Capture the cell that displays the provided text and extract its (x, y) central coordinate. 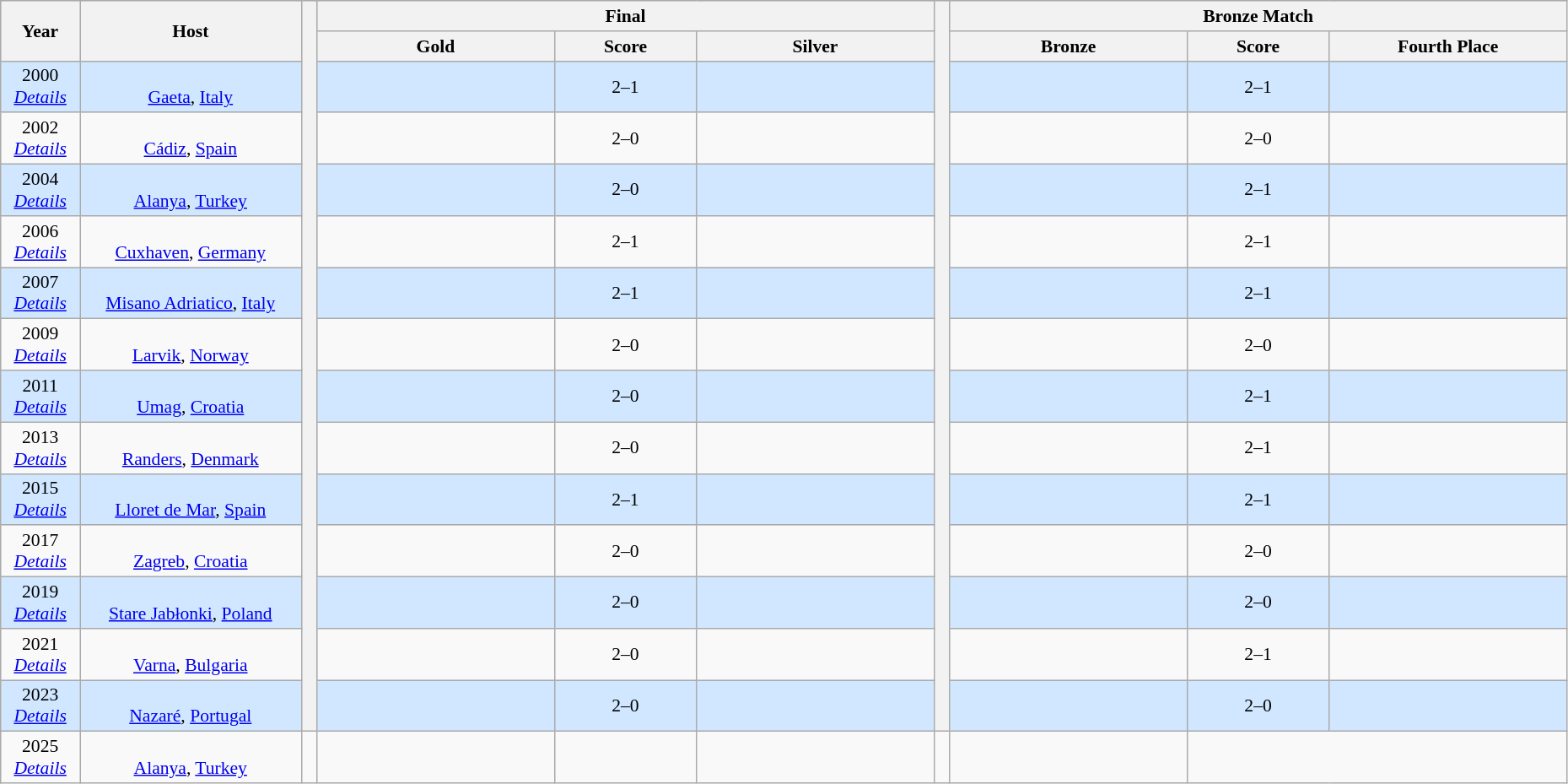
Gold (435, 46)
Lloret de Mar, Spain (191, 500)
2017 Details (40, 552)
Misano Adriatico, Italy (191, 294)
2002 Details (40, 138)
Randers, Denmark (191, 447)
Larvik, Norway (191, 344)
Nazaré, Portugal (191, 706)
2009 Details (40, 344)
Gaeta, Italy (191, 86)
Stare Jabłonki, Poland (191, 603)
2006 Details (40, 241)
2013 Details (40, 447)
Cádiz, Spain (191, 138)
Bronze (1068, 46)
Host (191, 30)
Final (626, 16)
Silver (815, 46)
Zagreb, Croatia (191, 552)
Cuxhaven, Germany (191, 241)
2011 Details (40, 397)
Year (40, 30)
Fourth Place (1447, 46)
2021 Details (40, 655)
2023 Details (40, 706)
2015 Details (40, 500)
2019 Details (40, 603)
2007 Details (40, 294)
2000 Details (40, 86)
Bronze Match (1258, 16)
2025 Details (40, 758)
2004 Details (40, 191)
Varna, Bulgaria (191, 655)
Umag, Croatia (191, 397)
